Find where the given text appears and provide that cell's center as [X, Y] coordinate. 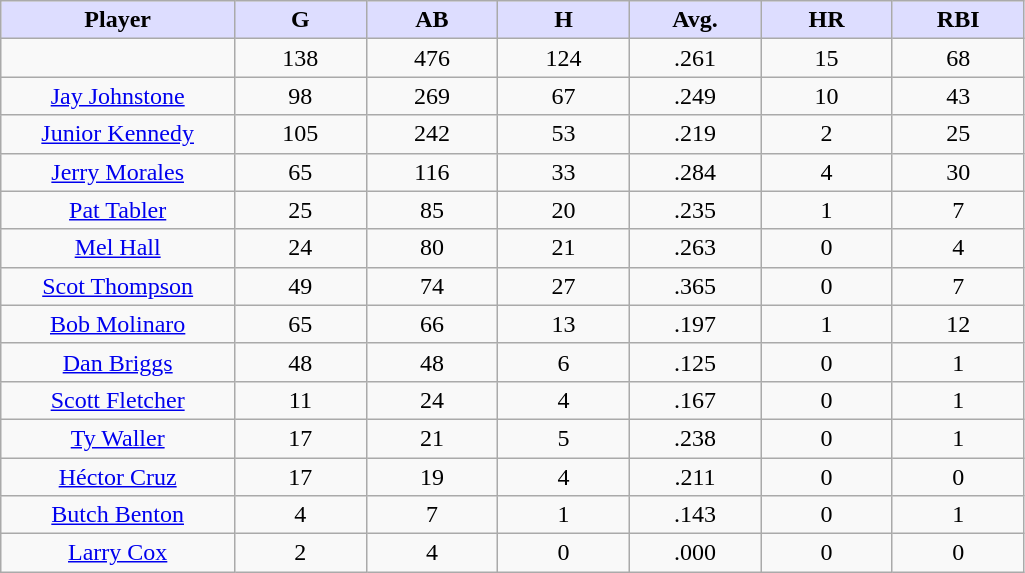
Mel Hall [118, 248]
RBI [958, 20]
Avg. [695, 20]
74 [432, 286]
.365 [695, 286]
242 [432, 134]
15 [827, 58]
33 [564, 172]
43 [958, 96]
138 [301, 58]
.125 [695, 362]
.238 [695, 438]
.261 [695, 58]
124 [564, 58]
Scott Fletcher [118, 400]
20 [564, 210]
.211 [695, 477]
98 [301, 96]
116 [432, 172]
Junior Kennedy [118, 134]
53 [564, 134]
66 [432, 324]
.000 [695, 553]
269 [432, 96]
105 [301, 134]
5 [564, 438]
Pat Tabler [118, 210]
13 [564, 324]
11 [301, 400]
.263 [695, 248]
19 [432, 477]
.143 [695, 515]
476 [432, 58]
Héctor Cruz [118, 477]
67 [564, 96]
6 [564, 362]
Player [118, 20]
12 [958, 324]
HR [827, 20]
AB [432, 20]
Butch Benton [118, 515]
G [301, 20]
Bob Molinaro [118, 324]
Jerry Morales [118, 172]
Jay Johnstone [118, 96]
80 [432, 248]
.284 [695, 172]
.219 [695, 134]
.235 [695, 210]
27 [564, 286]
.167 [695, 400]
Ty Waller [118, 438]
49 [301, 286]
68 [958, 58]
H [564, 20]
.197 [695, 324]
85 [432, 210]
30 [958, 172]
Scot Thompson [118, 286]
10 [827, 96]
.249 [695, 96]
Larry Cox [118, 553]
Dan Briggs [118, 362]
